From the cell containing the given text, extract its center point as (X, Y) coordinate. 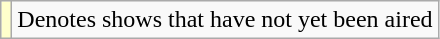
Denotes shows that have not yet been aired (225, 20)
